Find where the given text appears and provide that cell's center as (x, y) coordinate. 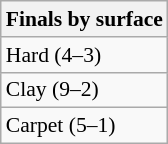
Clay (9–2) (84, 90)
Carpet (5–1) (84, 126)
Finals by surface (84, 19)
Hard (4–3) (84, 55)
